Output the [X, Y] coordinate of the center of the cell containing the given text.  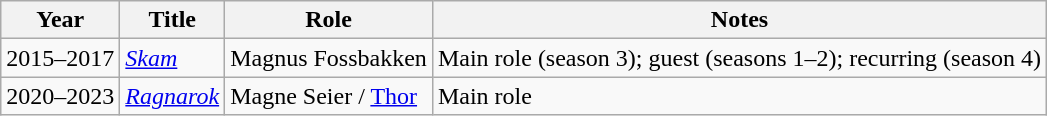
Magnus Fossbakken [329, 58]
Skam [172, 58]
Magne Seier / Thor [329, 96]
Year [60, 20]
Ragnarok [172, 96]
Notes [739, 20]
2015–2017 [60, 58]
Main role (season 3); guest (seasons 1–2); recurring (season 4) [739, 58]
Main role [739, 96]
Role [329, 20]
2020–2023 [60, 96]
Title [172, 20]
